Return the [x, y] coordinate for the center point of the cell that contains the specified text.  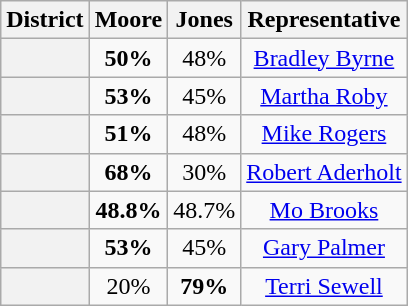
Representative [324, 20]
48.8% [128, 210]
Jones [204, 20]
68% [128, 172]
Moore [128, 20]
Gary Palmer [324, 248]
Robert Aderholt [324, 172]
51% [128, 134]
District [45, 20]
50% [128, 58]
Bradley Byrne [324, 58]
30% [204, 172]
20% [128, 286]
Mo Brooks [324, 210]
48.7% [204, 210]
Terri Sewell [324, 286]
Mike Rogers [324, 134]
Martha Roby [324, 96]
79% [204, 286]
